For the text-containing cell, return its midpoint in (x, y) coordinate format. 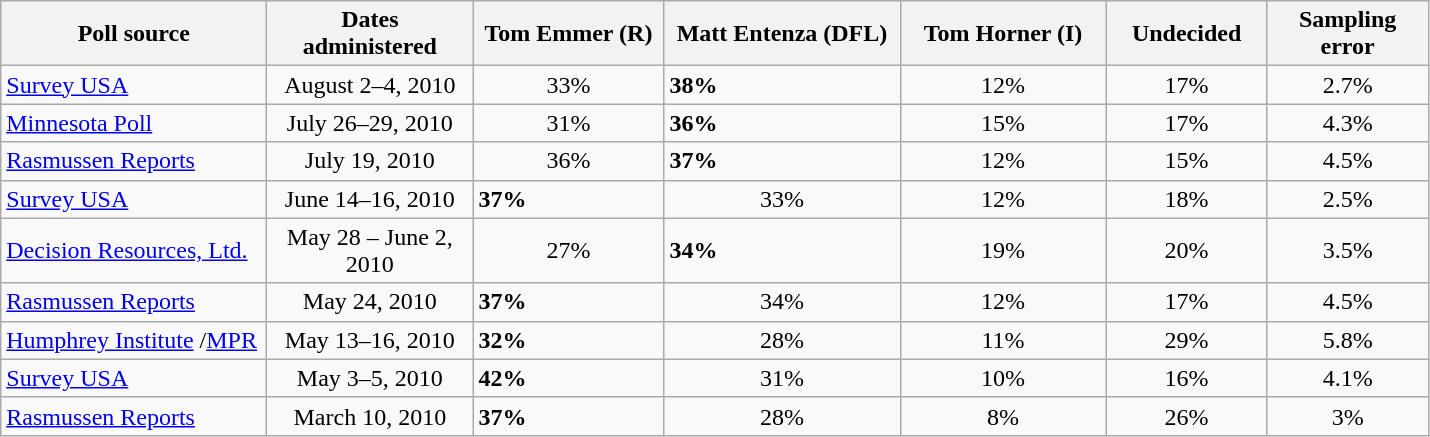
Humphrey Institute /MPR (134, 340)
3% (1348, 416)
19% (1003, 250)
2.7% (1348, 85)
Matt Entenza (DFL) (782, 34)
16% (1186, 378)
27% (568, 250)
10% (1003, 378)
May 13–16, 2010 (370, 340)
July 26–29, 2010 (370, 123)
26% (1186, 416)
Dates administered (370, 34)
4.1% (1348, 378)
May 3–5, 2010 (370, 378)
3.5% (1348, 250)
Tom Emmer (R) (568, 34)
2.5% (1348, 199)
March 10, 2010 (370, 416)
Undecided (1186, 34)
Decision Resources, Ltd. (134, 250)
Tom Horner (I) (1003, 34)
29% (1186, 340)
42% (568, 378)
18% (1186, 199)
Sampling error (1348, 34)
June 14–16, 2010 (370, 199)
May 24, 2010 (370, 302)
May 28 – June 2, 2010 (370, 250)
4.3% (1348, 123)
5.8% (1348, 340)
July 19, 2010 (370, 161)
38% (782, 85)
20% (1186, 250)
Poll source (134, 34)
32% (568, 340)
August 2–4, 2010 (370, 85)
11% (1003, 340)
Minnesota Poll (134, 123)
8% (1003, 416)
